Extract the [X, Y] coordinate from the center of the cell holding the provided text.  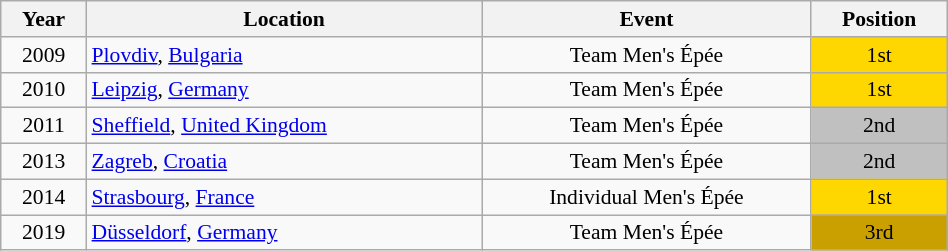
2013 [44, 162]
Plovdiv, Bulgaria [284, 55]
3rd [879, 233]
Event [647, 19]
2011 [44, 126]
Strasbourg, France [284, 197]
Location [284, 19]
Zagreb, Croatia [284, 162]
2019 [44, 233]
2010 [44, 90]
Sheffield, United Kingdom [284, 126]
2014 [44, 197]
2009 [44, 55]
Position [879, 19]
Year [44, 19]
Individual Men's Épée [647, 197]
Leipzig, Germany [284, 90]
Düsseldorf, Germany [284, 233]
